Capture the cell that displays the provided text and extract its [x, y] central coordinate. 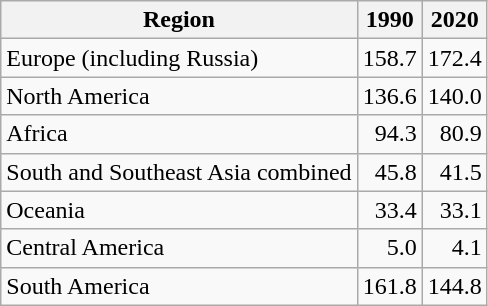
33.4 [390, 210]
144.8 [454, 286]
South America [179, 286]
41.5 [454, 172]
2020 [454, 20]
Africa [179, 134]
161.8 [390, 286]
Central America [179, 248]
5.0 [390, 248]
South and Southeast Asia combined [179, 172]
4.1 [454, 248]
94.3 [390, 134]
North America [179, 96]
158.7 [390, 58]
140.0 [454, 96]
80.9 [454, 134]
45.8 [390, 172]
136.6 [390, 96]
33.1 [454, 210]
172.4 [454, 58]
Europe (including Russia) [179, 58]
Oceania [179, 210]
1990 [390, 20]
Region [179, 20]
